Return [x, y] of the center of cell containing provided text 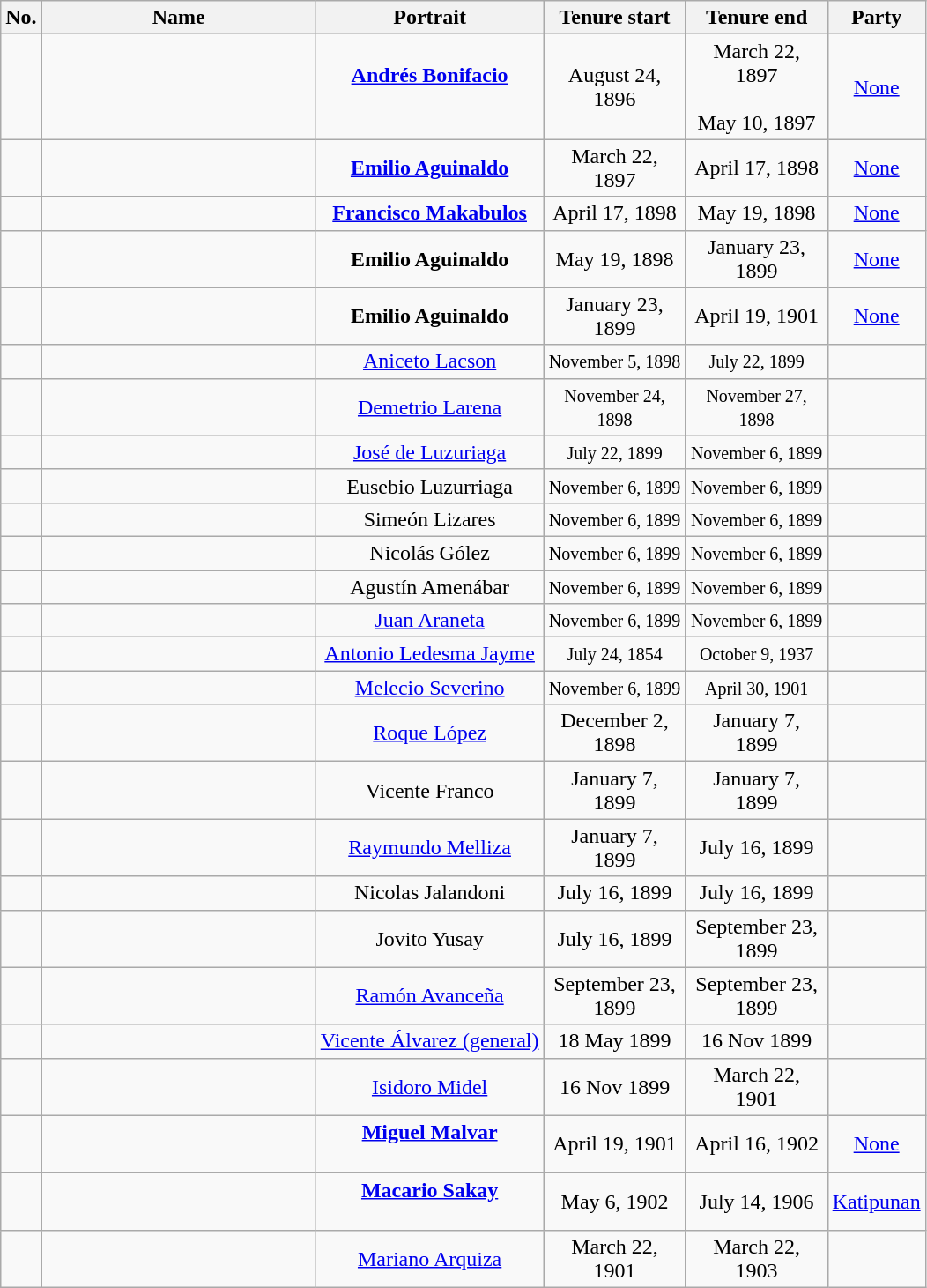
Tenure start [615, 18]
March 22, 1897 [615, 168]
Isidoro Midel [430, 1086]
Miguel Malvar [430, 1144]
April 30, 1901 [756, 688]
March 22, 1903 [756, 1259]
No. [21, 18]
Roque López [430, 733]
José de Luzuriaga [430, 452]
Vicente Álvarez (general) [430, 1041]
Vicente Franco [430, 790]
Melecio Severino [430, 688]
Mariano Arquiza [430, 1259]
Eusebio Luzurriaga [430, 486]
Tenure end [756, 18]
Katipunan [876, 1201]
November 27, 1898 [756, 407]
Agustín Amenábar [430, 586]
October 9, 1937 [756, 654]
Party [876, 18]
August 24, 1896 [615, 86]
November 5, 1898 [615, 361]
December 2, 1898 [615, 733]
Antonio Ledesma Jayme [430, 654]
Portrait [430, 18]
Francisco Makabulos [430, 213]
November 24, 1898 [615, 407]
Simeón Lizares [430, 519]
Jovito Yusay [430, 938]
Demetrio Larena [430, 407]
Name [178, 18]
Juan Araneta [430, 621]
Andrés Bonifacio [430, 86]
Raymundo Melliza [430, 848]
Nicolas Jalandoni [430, 893]
Ramón Avanceña [430, 996]
Nicolás Gólez [430, 553]
July 14, 1906 [756, 1201]
July 24, 1854 [615, 654]
May 6, 1902 [615, 1201]
18 May 1899 [615, 1041]
Macario Sakay [430, 1201]
March 22, 1897May 10, 1897 [756, 86]
April 16, 1902 [756, 1144]
Aniceto Lacson [430, 361]
